Locate the cell with the specified text and output its (X, Y) center coordinate. 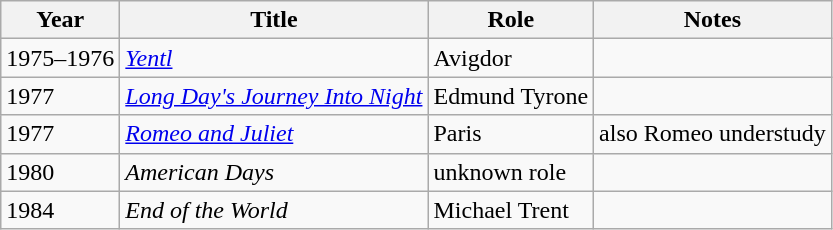
Title (274, 20)
1980 (60, 172)
1975–1976 (60, 58)
unknown role (511, 172)
Notes (713, 20)
1984 (60, 210)
Year (60, 20)
End of the World (274, 210)
Role (511, 20)
also Romeo understudy (713, 134)
Paris (511, 134)
Yentl (274, 58)
Romeo and Juliet (274, 134)
Long Day's Journey Into Night (274, 96)
Avigdor (511, 58)
Edmund Tyrone (511, 96)
American Days (274, 172)
Michael Trent (511, 210)
